Identify which cell holds the provided text, then report its (x, y) central coordinate. 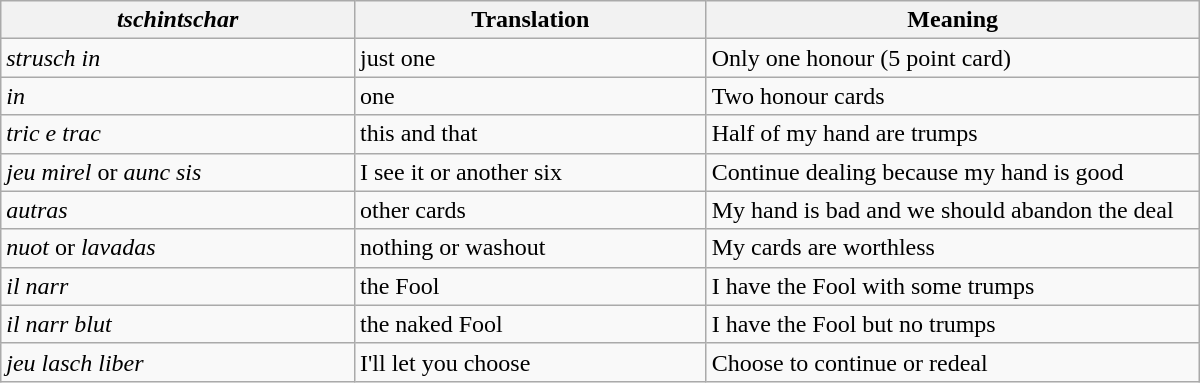
I have the Fool but no trumps (952, 324)
one (530, 96)
strusch in (178, 58)
Choose to continue or redeal (952, 362)
just one (530, 58)
other cards (530, 210)
tric e trac (178, 134)
Half of my hand are trumps (952, 134)
the Fool (530, 286)
in (178, 96)
Two honour cards (952, 96)
I have the Fool with some trumps (952, 286)
I'll let you choose (530, 362)
Meaning (952, 20)
Continue dealing because my hand is good (952, 172)
I see it or another six (530, 172)
il narr blut (178, 324)
jeu lasch liber (178, 362)
Translation (530, 20)
nothing or washout (530, 248)
nuot or lavadas (178, 248)
tschintschar (178, 20)
Only one honour (5 point card) (952, 58)
the naked Fool (530, 324)
autras (178, 210)
il narr (178, 286)
this and that (530, 134)
jeu mirel or aunc sis (178, 172)
My hand is bad and we should abandon the deal (952, 210)
My cards are worthless (952, 248)
